Identify which cell holds the provided text, then report its (X, Y) central coordinate. 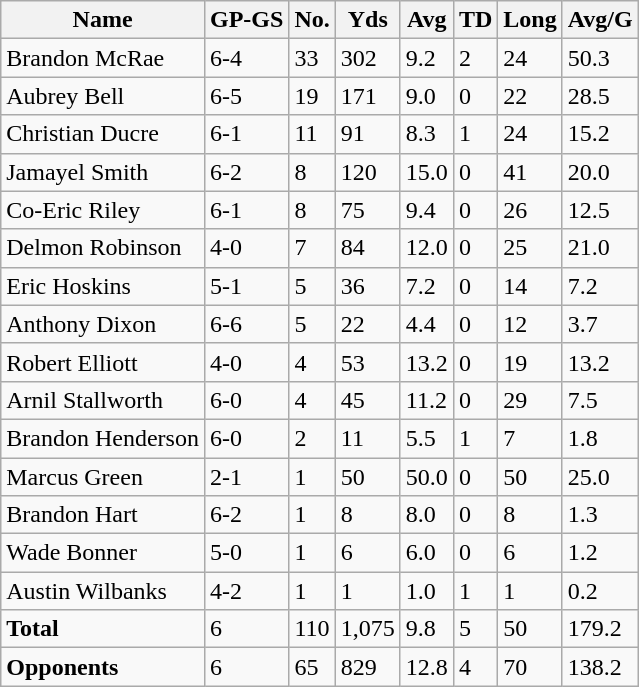
1.8 (600, 438)
15.0 (426, 172)
Arnil Stallworth (103, 400)
120 (368, 172)
25 (530, 248)
Wade Bonner (103, 553)
Avg/G (600, 20)
Delmon Robinson (103, 248)
No. (312, 20)
Jamayel Smith (103, 172)
12 (530, 324)
5-1 (246, 286)
20.0 (600, 172)
179.2 (600, 629)
12.0 (426, 248)
84 (368, 248)
2-1 (246, 477)
3.7 (600, 324)
4.4 (426, 324)
29 (530, 400)
6-6 (246, 324)
15.2 (600, 134)
1.0 (426, 591)
Austin Wilbanks (103, 591)
Total (103, 629)
9.4 (426, 210)
Co-Eric Riley (103, 210)
6.0 (426, 553)
91 (368, 134)
41 (530, 172)
Long (530, 20)
36 (368, 286)
Brandon McRae (103, 58)
26 (530, 210)
7.5 (600, 400)
5-0 (246, 553)
Christian Ducre (103, 134)
302 (368, 58)
1.2 (600, 553)
Brandon Henderson (103, 438)
138.2 (600, 667)
21.0 (600, 248)
65 (312, 667)
14 (530, 286)
50.3 (600, 58)
6-5 (246, 96)
25.0 (600, 477)
8.0 (426, 515)
Robert Elliott (103, 362)
11.2 (426, 400)
9.8 (426, 629)
829 (368, 667)
8.3 (426, 134)
110 (312, 629)
Eric Hoskins (103, 286)
171 (368, 96)
28.5 (600, 96)
33 (312, 58)
45 (368, 400)
70 (530, 667)
Aubrey Bell (103, 96)
12.8 (426, 667)
50.0 (426, 477)
12.5 (600, 210)
Yds (368, 20)
1,075 (368, 629)
Opponents (103, 667)
Anthony Dixon (103, 324)
1.3 (600, 515)
Name (103, 20)
4-2 (246, 591)
Avg (426, 20)
Brandon Hart (103, 515)
TD (475, 20)
5.5 (426, 438)
75 (368, 210)
Marcus Green (103, 477)
53 (368, 362)
GP-GS (246, 20)
9.2 (426, 58)
9.0 (426, 96)
0.2 (600, 591)
6-4 (246, 58)
